Search for the cell housing the specified text and yield its (X, Y) center coordinate. 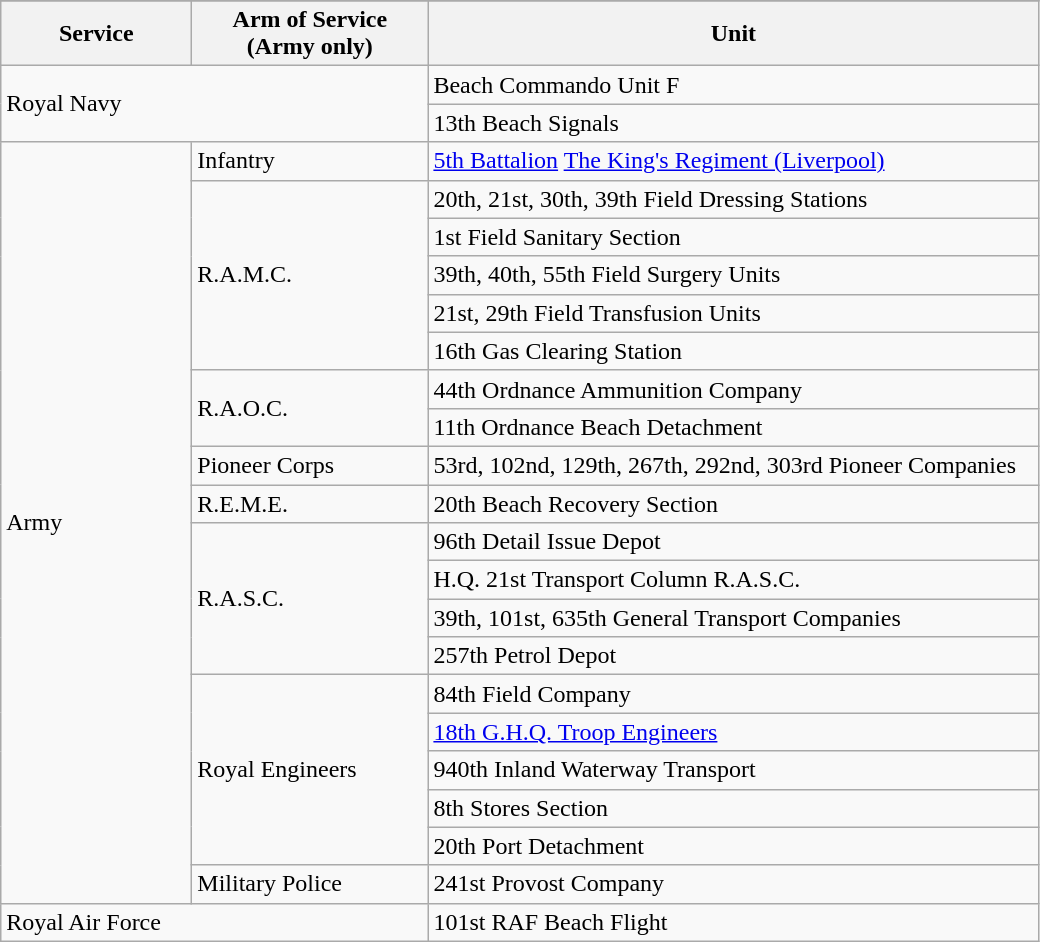
96th Detail Issue Depot (734, 542)
39th, 101st, 635th General Transport Companies (734, 618)
20th Beach Recovery Section (734, 503)
18th G.H.Q. Troop Engineers (734, 732)
257th Petrol Depot (734, 656)
84th Field Company (734, 694)
39th, 40th, 55th Field Surgery Units (734, 275)
13th Beach Signals (734, 123)
16th Gas Clearing Station (734, 351)
5th Battalion The King's Regiment (Liverpool) (734, 161)
Royal Engineers (310, 770)
11th Ordnance Beach Detachment (734, 427)
Military Police (310, 884)
940th Inland Waterway Transport (734, 770)
53rd, 102nd, 129th, 267th, 292nd, 303rd Pioneer Companies (734, 465)
Arm of Service(Army only) (310, 34)
Beach Commando Unit F (734, 85)
20th, 21st, 30th, 39th Field Dressing Stations (734, 199)
Army (96, 522)
241st Provost Company (734, 884)
Pioneer Corps (310, 465)
8th Stores Section (734, 808)
R.A.S.C. (310, 599)
R.A.O.C. (310, 408)
101st RAF Beach Flight (734, 922)
Royal Air Force (214, 922)
H.Q. 21st Transport Column R.A.S.C. (734, 580)
1st Field Sanitary Section (734, 237)
R.E.M.E. (310, 503)
44th Ordnance Ammunition Company (734, 389)
20th Port Detachment (734, 846)
Service (96, 34)
R.A.M.C. (310, 275)
Infantry (310, 161)
21st, 29th Field Transfusion Units (734, 313)
Royal Navy (214, 104)
Unit (734, 34)
